Pinpoint the cell where the given text exists, returning its (X, Y) midpoint coordinate. 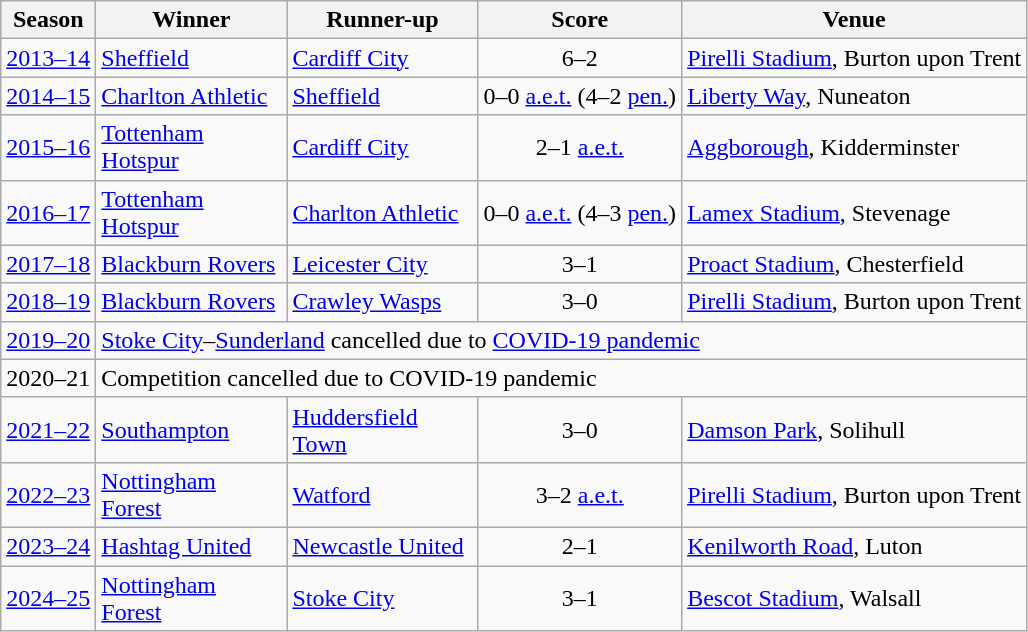
2022–23 (48, 494)
Lamex Stadium, Stevenage (854, 212)
Season (48, 20)
2014–15 (48, 96)
Leicester City (382, 264)
Liberty Way, Nuneaton (854, 96)
2017–18 (48, 264)
Winner (192, 20)
Runner-up (382, 20)
3–2 a.e.t. (580, 494)
Hashtag United (192, 546)
Stoke City (382, 598)
Proact Stadium, Chesterfield (854, 264)
Damson Park, Solihull (854, 430)
2023–24 (48, 546)
Kenilworth Road, Luton (854, 546)
0–0 a.e.t. (4–2 pen.) (580, 96)
2–1 (580, 546)
Huddersfield Town (382, 430)
Crawley Wasps (382, 302)
Southampton (192, 430)
6–2 (580, 58)
Venue (854, 20)
2–1 a.e.t. (580, 148)
Bescot Stadium, Walsall (854, 598)
Aggborough, Kidderminster (854, 148)
2015–16 (48, 148)
2024–25 (48, 598)
2016–17 (48, 212)
2013–14 (48, 58)
Newcastle United (382, 546)
2020–21 (48, 378)
Competition cancelled due to COVID-19 pandemic (562, 378)
2019–20 (48, 340)
Stoke City–Sunderland cancelled due to COVID-19 pandemic (562, 340)
2021–22 (48, 430)
Watford (382, 494)
0–0 a.e.t. (4–3 pen.) (580, 212)
Score (580, 20)
2018–19 (48, 302)
